Pinpoint the cell where the given text exists, returning its (x, y) midpoint coordinate. 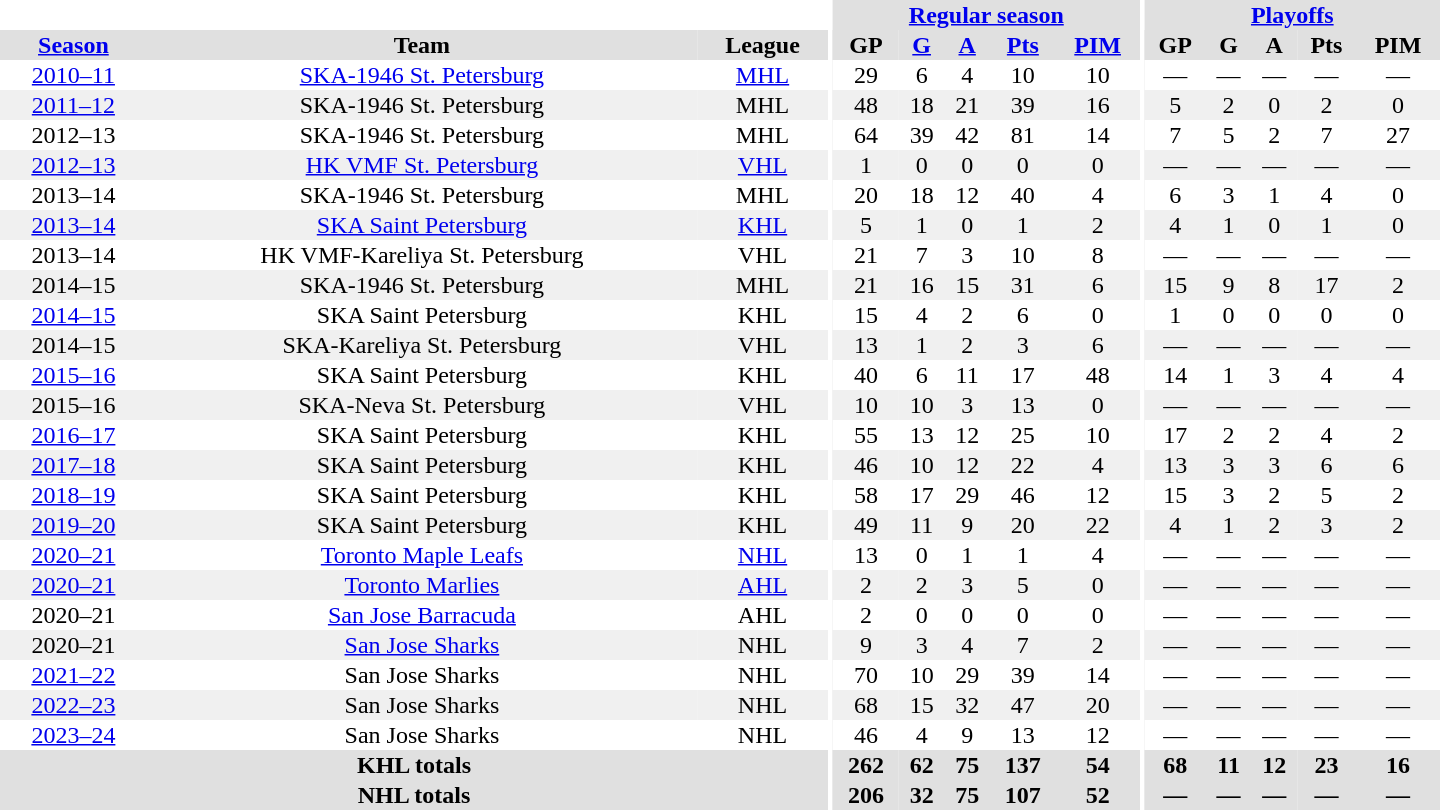
KHL totals (414, 765)
107 (1023, 795)
Toronto Maple Leafs (422, 555)
2019–20 (74, 525)
2011–12 (74, 105)
55 (866, 435)
25 (1023, 435)
League (762, 45)
31 (1023, 285)
58 (866, 495)
23 (1326, 765)
81 (1023, 135)
2021–22 (74, 675)
SKA-Neva St. Petersburg (422, 405)
62 (922, 765)
HK VMF St. Petersburg (422, 165)
64 (866, 135)
Regular season (986, 15)
2022–23 (74, 705)
San Jose Barracuda (422, 615)
Team (422, 45)
2023–24 (74, 735)
262 (866, 765)
42 (967, 135)
49 (866, 525)
206 (866, 795)
52 (1098, 795)
Season (74, 45)
2010–11 (74, 75)
HK VMF-Kareliya St. Petersburg (422, 255)
2018–19 (74, 495)
Playoffs (1292, 15)
54 (1098, 765)
2016–17 (74, 435)
27 (1398, 135)
2017–18 (74, 465)
47 (1023, 705)
SKA-Kareliya St. Petersburg (422, 345)
70 (866, 675)
137 (1023, 765)
Toronto Marlies (422, 585)
NHL totals (414, 795)
